Find where the given text appears and provide that cell's center as (X, Y) coordinate. 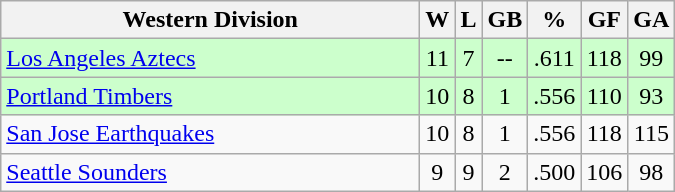
San Jose Earthquakes (210, 134)
.500 (554, 172)
L (468, 20)
93 (652, 96)
11 (438, 58)
GA (652, 20)
115 (652, 134)
GB (505, 20)
106 (604, 172)
Portland Timbers (210, 96)
W (438, 20)
110 (604, 96)
2 (505, 172)
7 (468, 58)
Western Division (210, 20)
98 (652, 172)
-- (505, 58)
.611 (554, 58)
GF (604, 20)
% (554, 20)
99 (652, 58)
Los Angeles Aztecs (210, 58)
Seattle Sounders (210, 172)
